Provide the [X, Y] coordinate of the cell's center where the given text is located.  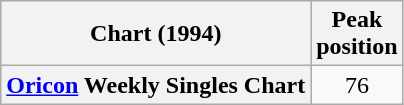
Peakposition [357, 34]
Oricon Weekly Singles Chart [156, 85]
Chart (1994) [156, 34]
76 [357, 85]
